Provide the [x, y] coordinate of the cell's center where the given text is located.  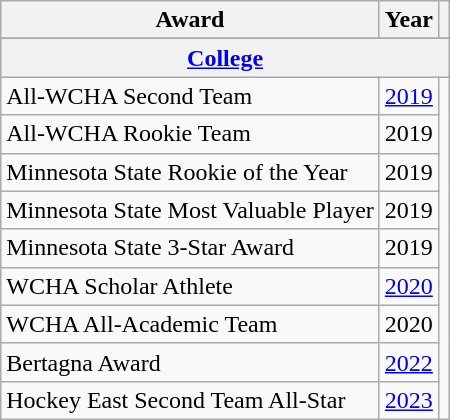
WCHA All-Academic Team [190, 324]
2023 [408, 400]
Minnesota State Most Valuable Player [190, 210]
All-WCHA Second Team [190, 96]
All-WCHA Rookie Team [190, 134]
Year [408, 20]
WCHA Scholar Athlete [190, 286]
Award [190, 20]
College [226, 58]
Minnesota State 3-Star Award [190, 248]
Hockey East Second Team All-Star [190, 400]
2022 [408, 362]
Bertagna Award [190, 362]
Minnesota State Rookie of the Year [190, 172]
